Pinpoint the cell where the given text exists, returning its [X, Y] midpoint coordinate. 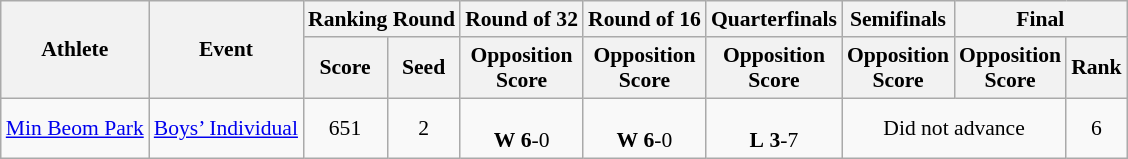
Final [1040, 19]
Boys’ Individual [226, 128]
6 [1096, 128]
651 [345, 128]
Rank [1096, 68]
Min Beom Park [75, 128]
Event [226, 50]
Seed [424, 68]
Round of 32 [522, 19]
Score [345, 68]
Athlete [75, 50]
L 3-7 [774, 128]
Semifinals [898, 19]
Did not advance [954, 128]
Round of 16 [644, 19]
Ranking Round [382, 19]
Quarterfinals [774, 19]
2 [424, 128]
